Determine the (X, Y) coordinate at the center of the cell enclosing the given text.  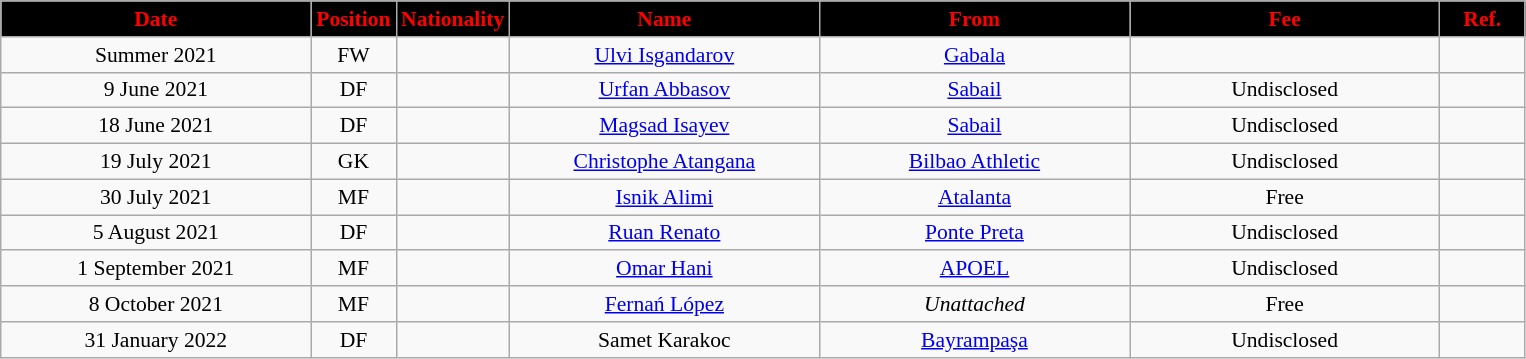
Omar Hani (664, 269)
Magsad Isayev (664, 126)
19 July 2021 (156, 162)
From (974, 19)
Ruan Renato (664, 233)
Bayrampaşa (974, 340)
1 September 2021 (156, 269)
8 October 2021 (156, 304)
31 January 2022 (156, 340)
Ulvi Isgandarov (664, 55)
Name (664, 19)
30 July 2021 (156, 197)
Fernań López (664, 304)
Position (354, 19)
Summer 2021 (156, 55)
5 August 2021 (156, 233)
Urfan Abbasov (664, 90)
Samet Karakoc (664, 340)
Isnik Alimi (664, 197)
Date (156, 19)
Bilbao Athletic (974, 162)
Gabala (974, 55)
Unattached (974, 304)
FW (354, 55)
Fee (1285, 19)
Atalanta (974, 197)
Ponte Preta (974, 233)
Christophe Atangana (664, 162)
GK (354, 162)
APOEL (974, 269)
18 June 2021 (156, 126)
Nationality (452, 19)
9 June 2021 (156, 90)
Ref. (1482, 19)
